Detect which cell encompasses the target text, then output its [x, y] center coordinate. 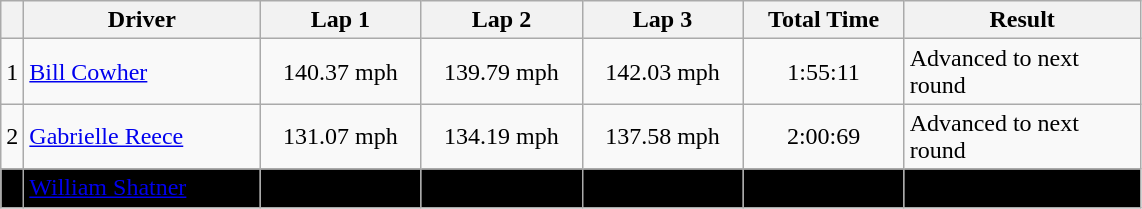
134.73 mph [340, 188]
Lap 2 [502, 20]
134.19 mph [502, 136]
2 [12, 136]
1:59:56 [824, 188]
137.51 mph [662, 188]
142.03 mph [662, 72]
140.37 mph [340, 72]
131.07 mph [340, 136]
Result [1022, 20]
137.58 mph [662, 136]
Lap 1 [340, 20]
Gabrielle Reece [142, 136]
Driver [142, 20]
Lap 3 [662, 20]
1 [12, 72]
William Shatner [142, 188]
1:55:11 [824, 72]
139.79 mph [502, 72]
Total Time [824, 20]
Bill Cowher [142, 72]
3 [12, 188]
134.26 mph [502, 188]
Disqualified [1022, 188]
2:00:69 [824, 136]
